Provide the (x, y) coordinate of the cell's center where the given text is located.  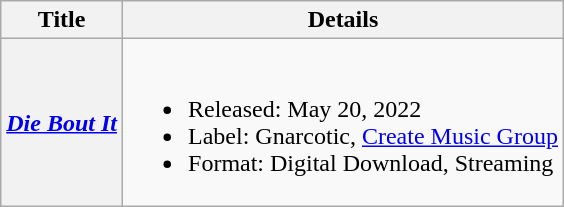
Details (344, 20)
Released: May 20, 2022Label: Gnarcotic, Create Music GroupFormat: Digital Download, Streaming (344, 122)
Title (62, 20)
Die Bout It (62, 122)
